Find where the given text appears and provide that cell's center as (x, y) coordinate. 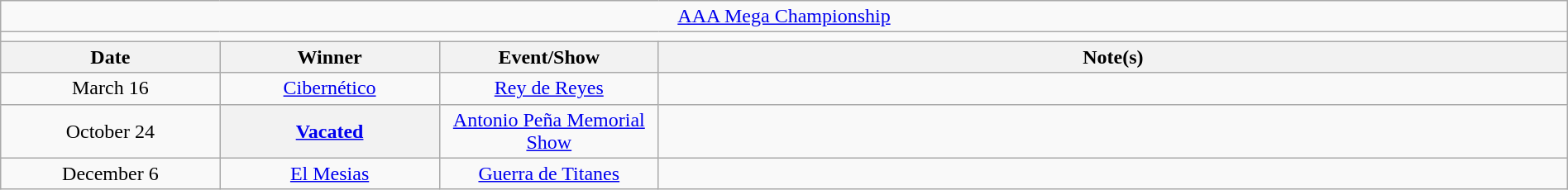
AAA Mega Championship (784, 17)
Event/Show (549, 57)
Date (111, 57)
March 16 (111, 88)
December 6 (111, 173)
Rey de Reyes (549, 88)
Guerra de Titanes (549, 173)
Cibernético (329, 88)
El Mesias (329, 173)
Note(s) (1113, 57)
Vacated (329, 131)
Winner (329, 57)
October 24 (111, 131)
Antonio Peña Memorial Show (549, 131)
